Search for the cell housing the specified text and yield its (X, Y) center coordinate. 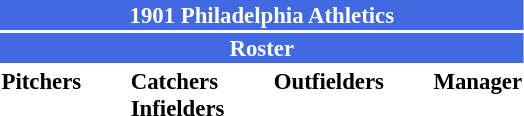
1901 Philadelphia Athletics (262, 15)
Roster (262, 48)
